Identify which cell holds the provided text, then report its [x, y] central coordinate. 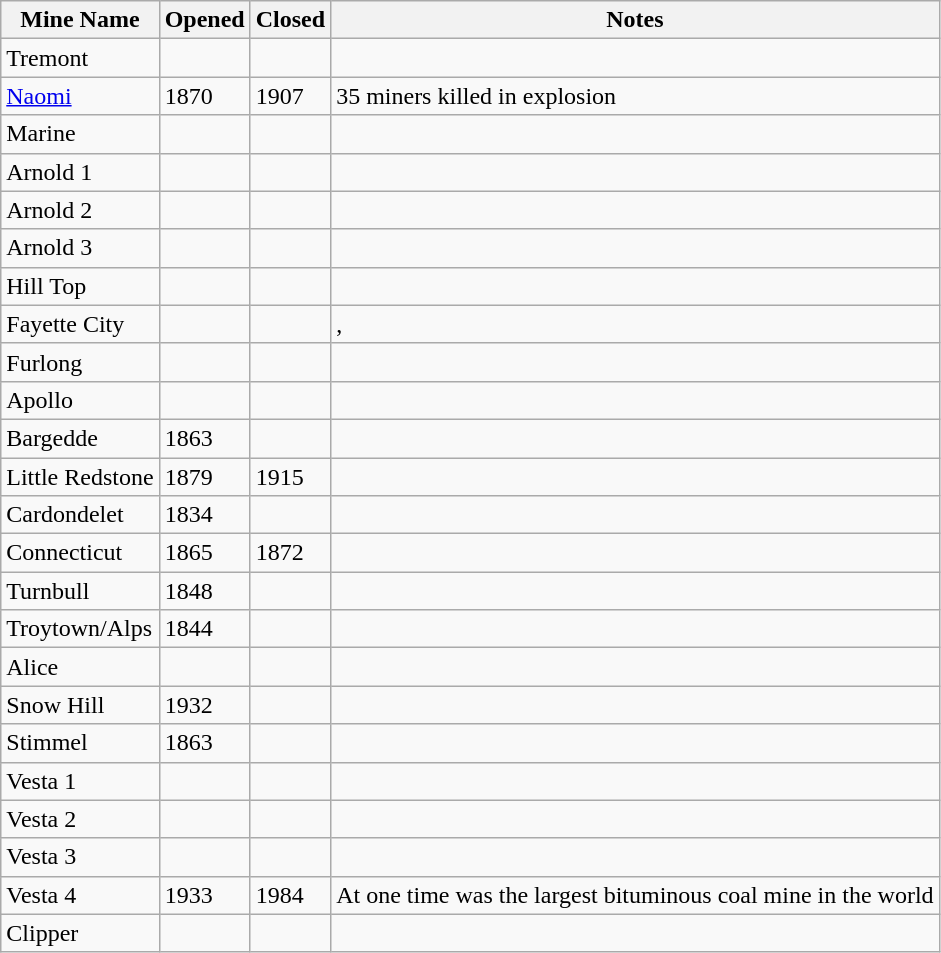
Clipper [80, 933]
Snow Hill [80, 705]
Connecticut [80, 553]
Naomi [80, 96]
Opened [204, 20]
1865 [204, 553]
1907 [290, 96]
Stimmel [80, 743]
Vesta 3 [80, 857]
Hill Top [80, 286]
Little Redstone [80, 477]
Closed [290, 20]
Turnbull [80, 591]
Troytown/Alps [80, 629]
1933 [204, 895]
Mine Name [80, 20]
35 miners killed in explosion [636, 96]
1870 [204, 96]
At one time was the largest bituminous coal mine in the world [636, 895]
Marine [80, 134]
Tremont [80, 58]
Cardondelet [80, 515]
Arnold 2 [80, 210]
1834 [204, 515]
1848 [204, 591]
Notes [636, 20]
Bargedde [80, 438]
, [636, 324]
1984 [290, 895]
Vesta 2 [80, 819]
Arnold 3 [80, 248]
Vesta 4 [80, 895]
1932 [204, 705]
1844 [204, 629]
1872 [290, 553]
Apollo [80, 400]
1879 [204, 477]
Vesta 1 [80, 781]
Fayette City [80, 324]
Arnold 1 [80, 172]
Furlong [80, 362]
1915 [290, 477]
Alice [80, 667]
